Search for the cell housing the specified text and yield its (X, Y) center coordinate. 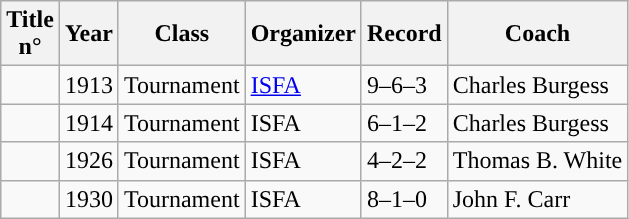
Thomas B. White (538, 161)
6–1–2 (404, 123)
8–1–0 (404, 199)
John F. Carr (538, 199)
Class (182, 34)
4–2–2 (404, 161)
Title n° (30, 34)
Year (88, 34)
1913 (88, 85)
1914 (88, 123)
Coach (538, 34)
Record (404, 34)
1930 (88, 199)
9–6–3 (404, 85)
1926 (88, 161)
Organizer (303, 34)
